Locate the cell with the specified text and output its (X, Y) center coordinate. 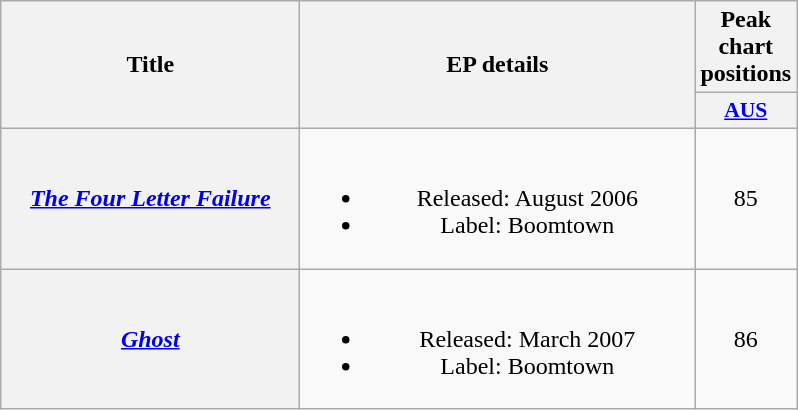
The Four Letter Failure (150, 198)
Peak chartpositions (746, 47)
EP details (498, 65)
Released: August 2006Label: Boomtown (498, 198)
Released: March 2007Label: Boomtown (498, 338)
86 (746, 338)
Title (150, 65)
Ghost (150, 338)
85 (746, 198)
AUS (746, 111)
